Search for the cell housing the specified text and yield its [X, Y] center coordinate. 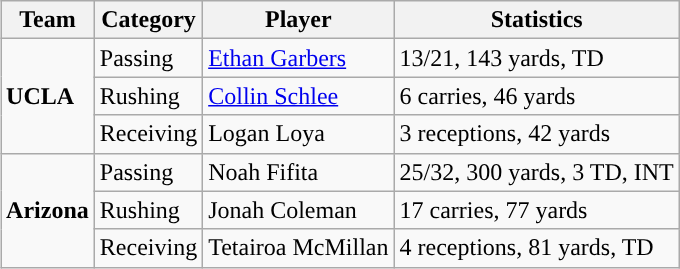
4 receptions, 81 yards, TD [536, 248]
Logan Loya [298, 134]
3 receptions, 42 yards [536, 134]
Statistics [536, 20]
6 carries, 46 yards [536, 96]
Category [148, 20]
Team [48, 20]
Ethan Garbers [298, 58]
Collin Schlee [298, 96]
Player [298, 20]
Jonah Coleman [298, 210]
17 carries, 77 yards [536, 210]
Noah Fifita [298, 172]
Tetairoa McMillan [298, 248]
UCLA [48, 96]
25/32, 300 yards, 3 TD, INT [536, 172]
13/21, 143 yards, TD [536, 58]
Arizona [48, 210]
